Detect which cell encompasses the target text, then output its (X, Y) center coordinate. 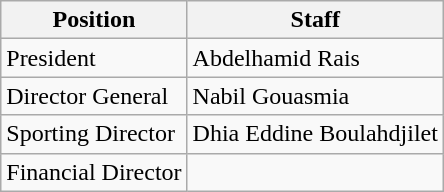
Position (94, 20)
Financial Director (94, 172)
Abdelhamid Rais (315, 58)
Director General (94, 96)
Staff (315, 20)
Sporting Director (94, 134)
Nabil Gouasmia (315, 96)
President (94, 58)
Dhia Eddine Boulahdjilet (315, 134)
